From the cell containing the given text, extract its center point as [x, y] coordinate. 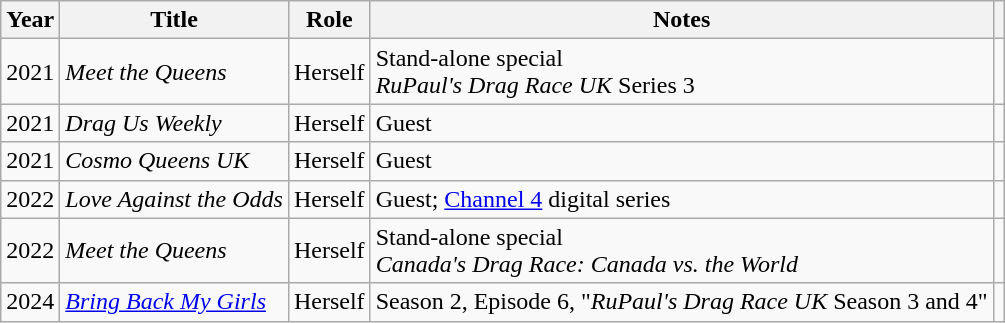
Bring Back My Girls [174, 302]
Stand-alone specialRuPaul's Drag Race UK Series 3 [682, 72]
Love Against the Odds [174, 199]
Cosmo Queens UK [174, 161]
Year [30, 20]
Role [329, 20]
Stand-alone specialCanada's Drag Race: Canada vs. the World [682, 250]
2024 [30, 302]
Notes [682, 20]
Season 2, Episode 6, "RuPaul's Drag Race UK Season 3 and 4" [682, 302]
Drag Us Weekly [174, 123]
Guest; Channel 4 digital series [682, 199]
Title [174, 20]
